Search for the cell housing the specified text and yield its [x, y] center coordinate. 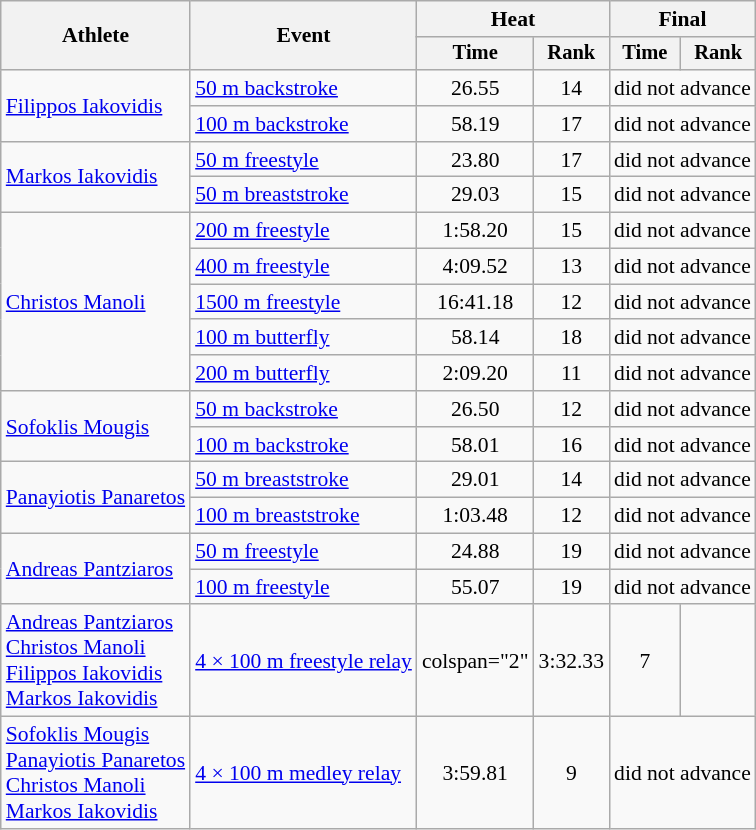
1:58.20 [476, 231]
Panayiotis Panaretos [96, 498]
100 m butterfly [304, 338]
16:41.18 [476, 302]
23.80 [476, 160]
24.88 [476, 552]
11 [572, 373]
Event [304, 36]
1:03.48 [476, 516]
Filippos Iakovidis [96, 106]
3:59.81 [476, 773]
58.01 [476, 445]
100 m breaststroke [304, 516]
100 m freestyle [304, 587]
29.03 [476, 195]
16 [572, 445]
Sofoklis Mougis [96, 426]
Athlete [96, 36]
58.19 [476, 124]
200 m butterfly [304, 373]
Markos Iakovidis [96, 178]
29.01 [476, 480]
1500 m freestyle [304, 302]
4:09.52 [476, 267]
55.07 [476, 587]
Christos Manoli [96, 302]
Final [682, 19]
400 m freestyle [304, 267]
Heat [513, 19]
7 [645, 661]
Sofoklis MougisPanayiotis PanaretosChristos ManoliMarkos Iakovidis [96, 773]
26.55 [476, 88]
Andreas PantziarosChristos ManoliFilippos IakovidisMarkos Iakovidis [96, 661]
58.14 [476, 338]
Andreas Pantziaros [96, 570]
colspan="2" [476, 661]
26.50 [476, 409]
4 × 100 m freestyle relay [304, 661]
9 [572, 773]
200 m freestyle [304, 231]
18 [572, 338]
13 [572, 267]
4 × 100 m medley relay [304, 773]
2:09.20 [476, 373]
3:32.33 [572, 661]
